Search for the cell housing the specified text and yield its [X, Y] center coordinate. 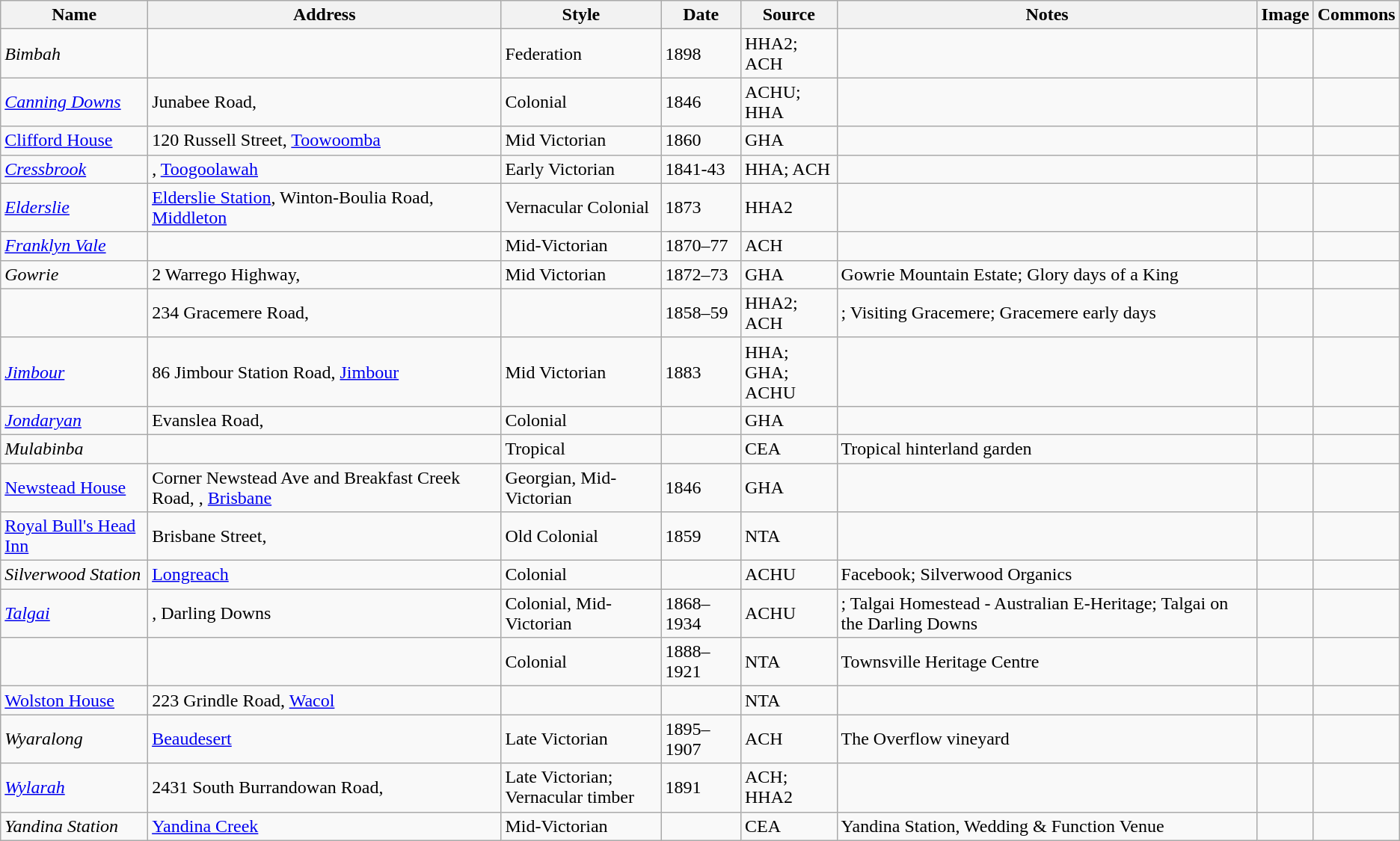
Style [581, 15]
Commons [1357, 15]
Jondaryan [75, 420]
The Overflow vineyard [1047, 739]
Brisbane Street, [325, 537]
Source [788, 15]
Address [325, 15]
Elderslie [75, 208]
234 Gracemere Road, [325, 312]
Bimbah [75, 54]
Late Victorian;Vernacular timber [581, 788]
Image [1285, 15]
Junabee Road, [325, 102]
Yandina Creek [325, 826]
1891 [701, 788]
Tropical [581, 449]
Royal Bull's Head Inn [75, 537]
Wyaralong [75, 739]
ACH;HHA2 [788, 788]
1895–1907 [701, 739]
Canning Downs [75, 102]
Gowrie Mountain Estate; Glory days of a King [1047, 274]
Talgai [75, 613]
120 Russell Street, Toowoomba [325, 141]
1873 [701, 208]
Late Victorian [581, 739]
Old Colonial [581, 537]
Silverwood Station [75, 575]
86 Jimbour Station Road, Jimbour [325, 372]
Corner Newstead Ave and Breakfast Creek Road, , Brisbane [325, 487]
Name [75, 15]
, Toogoolawah [325, 169]
Yandina Station, Wedding & Function Venue [1047, 826]
1868–1934 [701, 613]
Cressbrook [75, 169]
Notes [1047, 15]
Vernacular Colonial [581, 208]
Mulabinba [75, 449]
Wolston House [75, 700]
1841-43 [701, 169]
Newstead House [75, 487]
Clifford House [75, 141]
1859 [701, 537]
HHA;GHA;ACHU [788, 372]
Jimbour [75, 372]
Federation [581, 54]
1860 [701, 141]
Beaudesert [325, 739]
; Visiting Gracemere; Gracemere early days [1047, 312]
HHA2 [788, 208]
1898 [701, 54]
Elderslie Station, Winton-Boulia Road, Middleton [325, 208]
1888–1921 [701, 662]
Georgian, Mid-Victorian [581, 487]
Townsville Heritage Centre [1047, 662]
1872–73 [701, 274]
HHA; ACH [788, 169]
2 Warrego Highway, [325, 274]
, Darling Downs [325, 613]
1870–77 [701, 246]
Evanslea Road, [325, 420]
Early Victorian [581, 169]
Franklyn Vale [75, 246]
Facebook; Silverwood Organics [1047, 575]
2431 South Burrandowan Road, [325, 788]
1883 [701, 372]
Yandina Station [75, 826]
Longreach [325, 575]
Tropical hinterland garden [1047, 449]
Gowrie [75, 274]
ACHU; HHA [788, 102]
223 Grindle Road, Wacol [325, 700]
Colonial, Mid-Victorian [581, 613]
1858–59 [701, 312]
Wylarah [75, 788]
Date [701, 15]
; Talgai Homestead - Australian E-Heritage; Talgai on the Darling Downs [1047, 613]
